Find where the given text appears and provide that cell's center as (X, Y) coordinate. 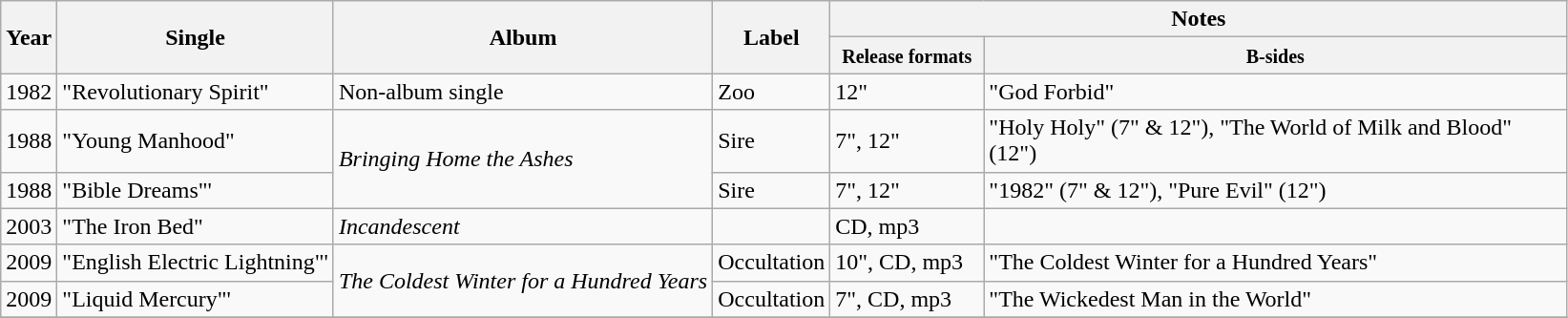
"1982" (7" & 12"), "Pure Evil" (12") (1275, 190)
B-sides (1275, 55)
"God Forbid" (1275, 92)
"Bible Dreams"' (196, 190)
Year (29, 37)
Non-album single (523, 92)
"Liquid Mercury"' (196, 299)
"Revolutionary Spirit" (196, 92)
7", CD, mp3 (907, 299)
"The Wickedest Man in the World" (1275, 299)
10", CD, mp3 (907, 263)
The Coldest Winter for a Hundred Years (523, 281)
Label (771, 37)
"Holy Holy" (7" & 12"), "The World of Milk and Blood" (12") (1275, 141)
1982 (29, 92)
Single (196, 37)
"Young Manhood" (196, 141)
Notes (1199, 19)
CD, mp3 (907, 226)
Bringing Home the Ashes (523, 159)
Incandescent (523, 226)
Zoo (771, 92)
"English Electric Lightning"' (196, 263)
12" (907, 92)
"The Coldest Winter for a Hundred Years" (1275, 263)
Album (523, 37)
"The Iron Bed" (196, 226)
Release formats (907, 55)
2003 (29, 226)
